Pinpoint the cell where the given text exists, returning its (X, Y) midpoint coordinate. 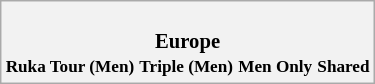
Europe Ruka Tour (Men) Triple (Men) Men Only Shared (188, 41)
